Determine the [X, Y] coordinate at the center of the cell enclosing the given text.  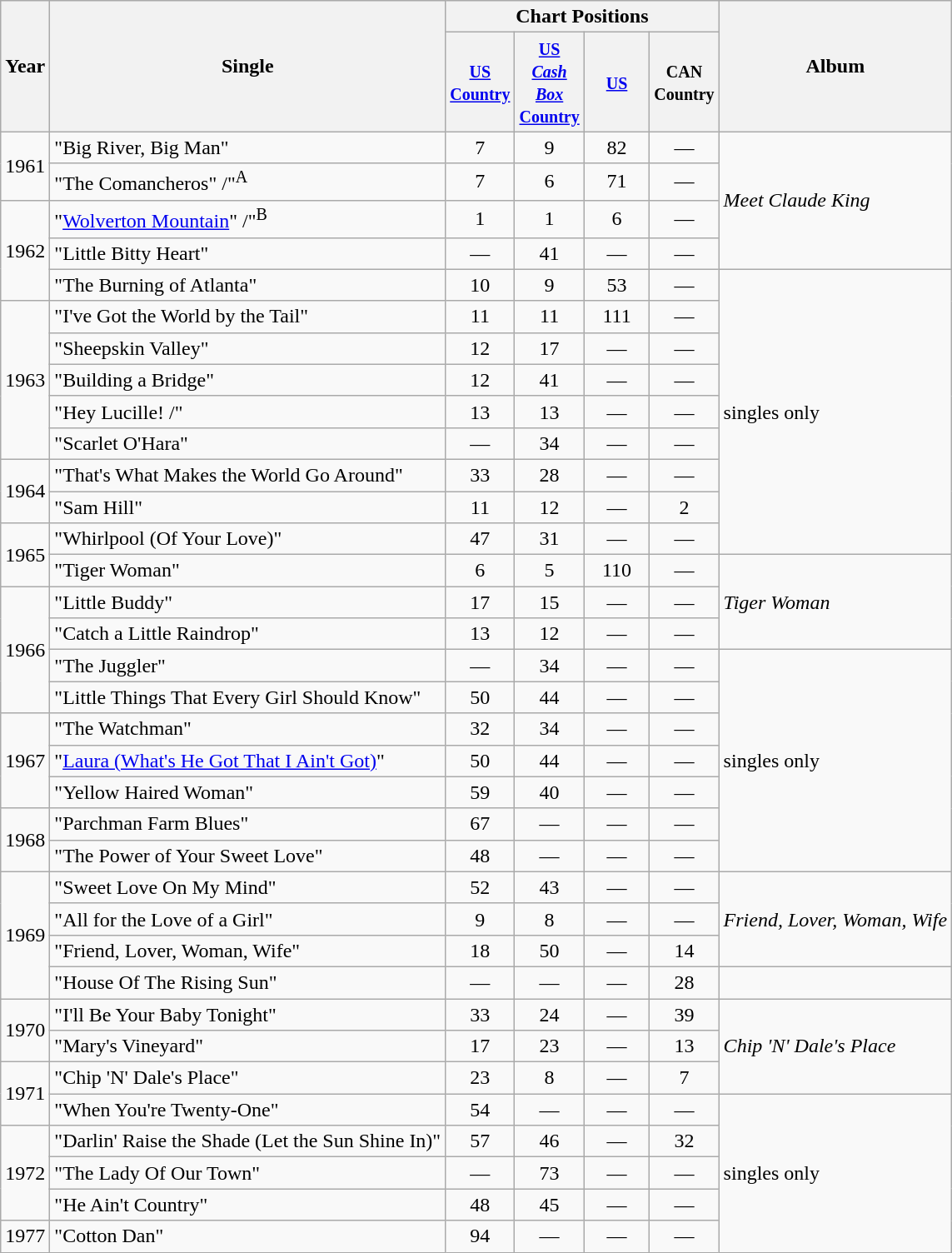
47 [480, 539]
Chart Positions [582, 17]
1961 [25, 167]
1962 [25, 250]
US [616, 82]
Album [835, 67]
40 [550, 792]
94 [480, 1236]
1971 [25, 1094]
"Wolverton Mountain" /"B [248, 218]
1964 [25, 491]
"Little Things That Every Girl Should Know" [248, 697]
"Laura (What's He Got That I Ain't Got)" [248, 761]
CAN Country [685, 82]
110 [616, 571]
"Catch a Little Raindrop" [248, 634]
US Cash Box Country [550, 82]
"The Juggler" [248, 666]
Meet Claude King [835, 200]
Year [25, 67]
"The Lady Of Our Town" [248, 1173]
"Sam Hill" [248, 507]
1965 [25, 555]
82 [616, 147]
"I've Got the World by the Tail" [248, 317]
54 [480, 1110]
"Tiger Woman" [248, 571]
46 [550, 1141]
"Hey Lucille! /" [248, 412]
"House Of The Rising Sun" [248, 982]
"When You're Twenty-One" [248, 1110]
"All for the Love of a Girl" [248, 919]
1967 [25, 761]
10 [480, 285]
1970 [25, 1031]
45 [550, 1205]
5 [550, 571]
1966 [25, 650]
24 [550, 1015]
"Friend, Lover, Woman, Wife" [248, 951]
39 [685, 1015]
"The Power of Your Sweet Love" [248, 856]
57 [480, 1141]
52 [480, 887]
"Sweet Love On My Mind" [248, 887]
"Parchman Farm Blues" [248, 824]
14 [685, 951]
"Little Buddy" [248, 602]
Single [248, 67]
59 [480, 792]
"Chip 'N' Dale's Place" [248, 1078]
US Country [480, 82]
"Sheepskin Valley" [248, 348]
"The Comancheros" /"A [248, 182]
73 [550, 1173]
67 [480, 824]
Chip 'N' Dale's Place [835, 1046]
43 [550, 887]
"Darlin' Raise the Shade (Let the Sun Shine In)" [248, 1141]
53 [616, 285]
"He Ain't Country" [248, 1205]
"Building a Bridge" [248, 380]
1963 [25, 380]
18 [480, 951]
1972 [25, 1173]
1969 [25, 935]
15 [550, 602]
"The Watchman" [248, 729]
"Scarlet O'Hara" [248, 443]
"Big River, Big Man" [248, 147]
71 [616, 182]
1968 [25, 840]
"Whirlpool (Of Your Love)" [248, 539]
"The Burning of Atlanta" [248, 285]
"Mary's Vineyard" [248, 1046]
"That's What Makes the World Go Around" [248, 475]
"Yellow Haired Woman" [248, 792]
"I'll Be Your Baby Tonight" [248, 1015]
"Little Bitty Heart" [248, 253]
31 [550, 539]
1977 [25, 1236]
"Cotton Dan" [248, 1236]
Tiger Woman [835, 602]
2 [685, 507]
Friend, Lover, Woman, Wife [835, 919]
111 [616, 317]
